Return (X, Y) of the center of cell containing provided text 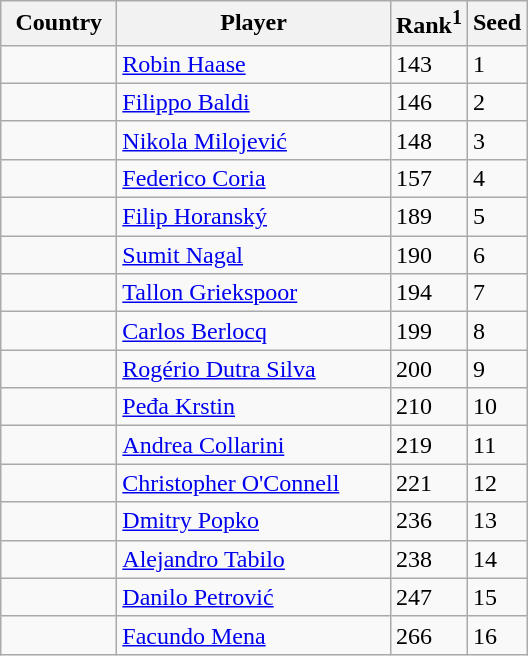
Rogério Dutra Silva (254, 369)
236 (428, 521)
Seed (496, 24)
199 (428, 331)
Nikola Milojević (254, 140)
Carlos Berlocq (254, 331)
146 (428, 102)
Federico Coria (254, 178)
1 (496, 64)
Andrea Collarini (254, 445)
9 (496, 369)
Robin Haase (254, 64)
143 (428, 64)
7 (496, 293)
Country (59, 24)
157 (428, 178)
210 (428, 407)
Filippo Baldi (254, 102)
Rank1 (428, 24)
16 (496, 635)
190 (428, 255)
Alejandro Tabilo (254, 559)
8 (496, 331)
12 (496, 483)
Dmitry Popko (254, 521)
200 (428, 369)
148 (428, 140)
238 (428, 559)
Facundo Mena (254, 635)
15 (496, 597)
5 (496, 217)
Player (254, 24)
Christopher O'Connell (254, 483)
Tallon Griekspoor (254, 293)
221 (428, 483)
11 (496, 445)
247 (428, 597)
13 (496, 521)
Filip Horanský (254, 217)
Peđa Krstin (254, 407)
189 (428, 217)
6 (496, 255)
194 (428, 293)
3 (496, 140)
219 (428, 445)
Danilo Petrović (254, 597)
4 (496, 178)
14 (496, 559)
266 (428, 635)
2 (496, 102)
Sumit Nagal (254, 255)
10 (496, 407)
